Pinpoint the cell where the given text exists, returning its [x, y] midpoint coordinate. 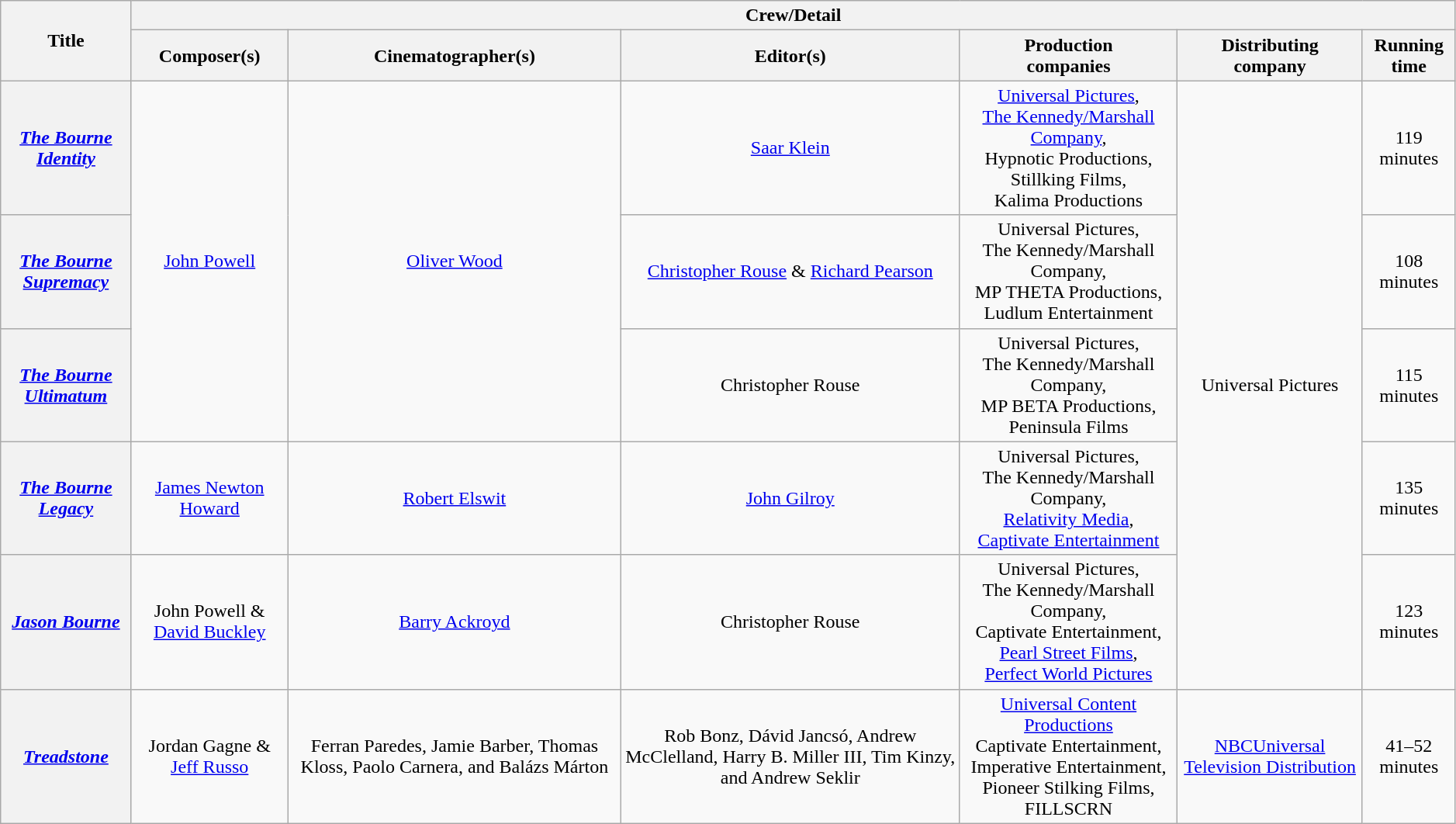
The Bourne Ultimatum [66, 385]
John Gilroy [791, 498]
The Bourne Identity [66, 147]
Distributingcompany [1270, 56]
Universal Pictures [1270, 385]
Jason Bourne [66, 622]
Oliver Wood [455, 261]
Saar Klein [791, 147]
115 minutes [1409, 385]
Rob Bonz, Dávid Jancsó, Andrew McClelland, Harry B. Miller III, Tim Kinzy, and Andrew Seklir [791, 756]
Running time [1409, 56]
Universal Pictures, The Kennedy/Marshall Company, MP BETA Productions, Peninsula Films [1069, 385]
Barry Ackroyd [455, 622]
Composer(s) [209, 56]
John Powell [209, 261]
Crew/Detail [793, 16]
Editor(s) [791, 56]
41–52 minutes [1409, 756]
Title [66, 40]
John Powell & David Buckley [209, 622]
Christopher Rouse & Richard Pearson [791, 272]
NBCUniversal Television Distribution [1270, 756]
Universal Pictures, The Kennedy/Marshall Company, Hypnotic Productions, Stillking Films, Kalima Productions [1069, 147]
Universal Content Productions Captivate Entertainment, Imperative Entertainment, Pioneer Stilking Films, FILLSCRN [1069, 756]
The Bourne Supremacy [66, 272]
Ferran Paredes, Jamie Barber, Thomas Kloss, Paolo Carnera, and Balázs Márton [455, 756]
Jordan Gagne & Jeff Russo [209, 756]
Treadstone [66, 756]
James Newton Howard [209, 498]
Universal Pictures, The Kennedy/Marshall Company, Captivate Entertainment, Pearl Street Films, Perfect World Pictures [1069, 622]
Robert Elswit [455, 498]
The Bourne Legacy [66, 498]
Productioncompanies [1069, 56]
Universal Pictures, The Kennedy/Marshall Company, MP THETA Productions, Ludlum Entertainment [1069, 272]
Cinematographer(s) [455, 56]
108 minutes [1409, 272]
Universal Pictures, The Kennedy/Marshall Company, Relativity Media, Captivate Entertainment [1069, 498]
123 minutes [1409, 622]
119 minutes [1409, 147]
135 minutes [1409, 498]
